Detect which cell encompasses the target text, then output its (X, Y) center coordinate. 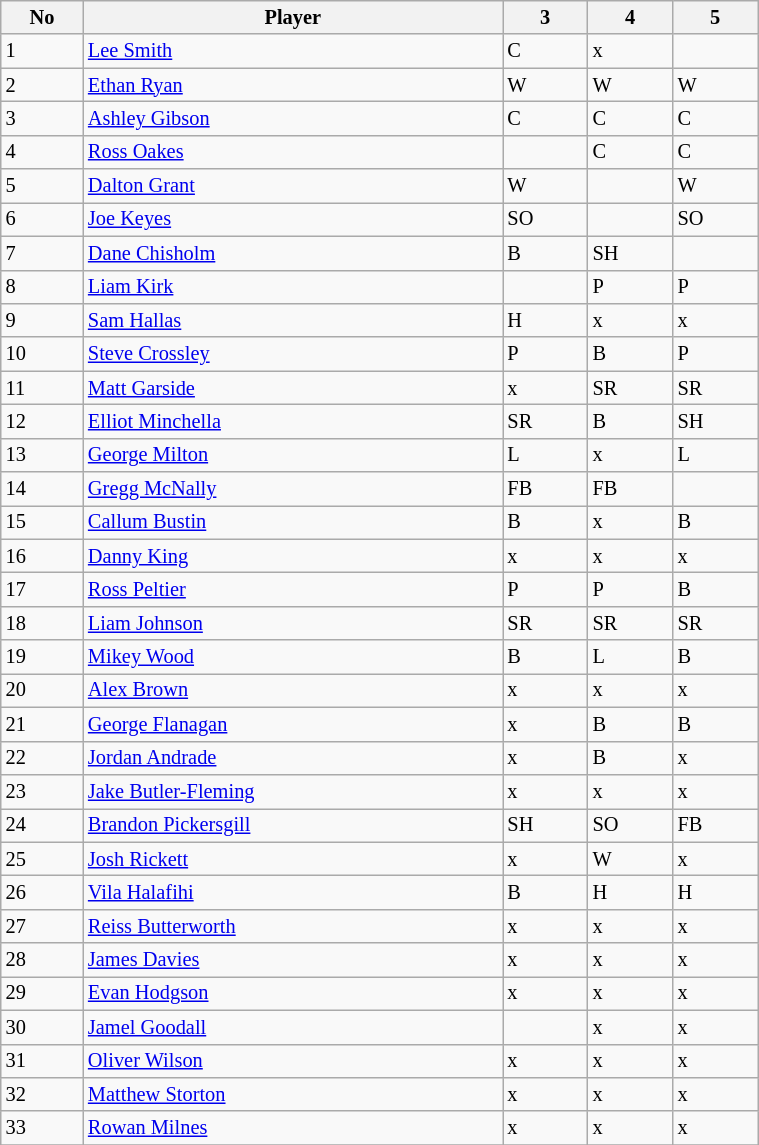
14 (42, 489)
6 (42, 219)
9 (42, 320)
Ethan Ryan (292, 85)
11 (42, 388)
30 (42, 1027)
25 (42, 859)
26 (42, 892)
2 (42, 85)
17 (42, 589)
Lee Smith (292, 51)
Elliot Minchella (292, 421)
13 (42, 455)
22 (42, 758)
28 (42, 960)
Brandon Pickersgill (292, 825)
Jake Butler-Fleming (292, 791)
George Milton (292, 455)
Matt Garside (292, 388)
Dalton Grant (292, 186)
Liam Johnson (292, 623)
10 (42, 354)
Joe Keyes (292, 219)
Callum Bustin (292, 522)
16 (42, 556)
31 (42, 1061)
Player (292, 17)
Danny King (292, 556)
19 (42, 657)
Mikey Wood (292, 657)
Josh Rickett (292, 859)
Jamel Goodall (292, 1027)
Gregg McNally (292, 489)
24 (42, 825)
Matthew Storton (292, 1094)
Evan Hodgson (292, 993)
18 (42, 623)
Ross Oakes (292, 152)
Sam Hallas (292, 320)
20 (42, 690)
Jordan Andrade (292, 758)
Reiss Butterworth (292, 926)
Ross Peltier (292, 589)
Alex Brown (292, 690)
23 (42, 791)
Rowan Milnes (292, 1128)
8 (42, 287)
32 (42, 1094)
21 (42, 724)
12 (42, 421)
Vila Halafihi (292, 892)
Steve Crossley (292, 354)
James Davies (292, 960)
Liam Kirk (292, 287)
1 (42, 51)
33 (42, 1128)
No (42, 17)
Dane Chisholm (292, 253)
George Flanagan (292, 724)
15 (42, 522)
Oliver Wilson (292, 1061)
Ashley Gibson (292, 118)
29 (42, 993)
27 (42, 926)
7 (42, 253)
